Return (x, y) of the center of cell containing provided text 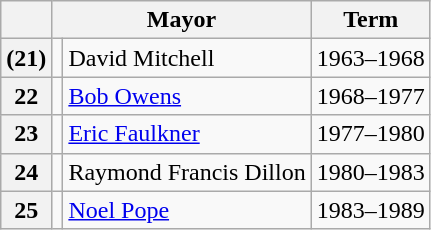
Mayor (182, 20)
David Mitchell (187, 58)
Noel Pope (187, 210)
1963–1968 (370, 58)
1977–1980 (370, 134)
24 (26, 172)
Eric Faulkner (187, 134)
Term (370, 20)
25 (26, 210)
Raymond Francis Dillon (187, 172)
1968–1977 (370, 96)
23 (26, 134)
(21) (26, 58)
1983–1989 (370, 210)
1980–1983 (370, 172)
22 (26, 96)
Bob Owens (187, 96)
